Search for the cell housing the specified text and yield its (x, y) center coordinate. 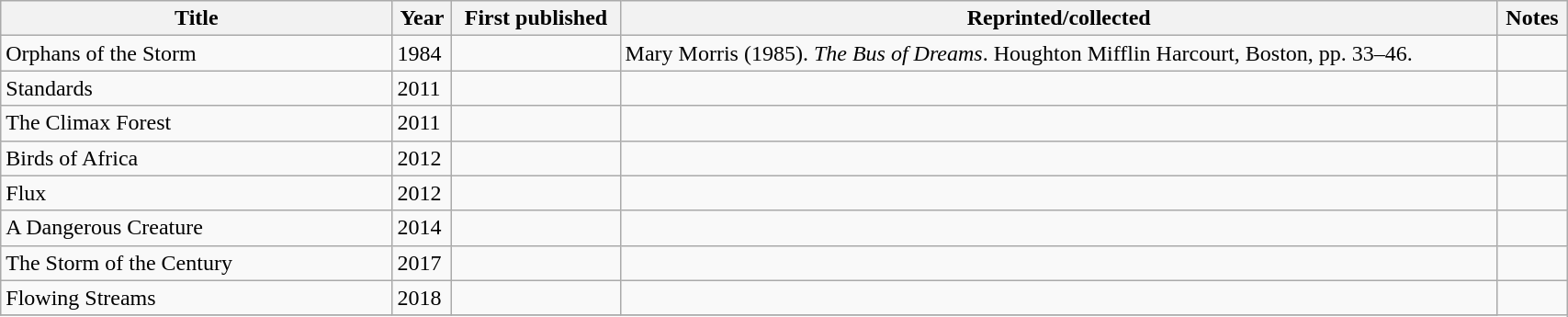
A Dangerous Creature (197, 228)
First published (536, 18)
2017 (423, 263)
Flux (197, 193)
Mary Morris (1985). The Bus of Dreams. Houghton Mifflin Harcourt, Boston, pp. 33–46. (1058, 53)
The Storm of the Century (197, 263)
Birds of Africa (197, 158)
Notes (1532, 18)
1984 (423, 53)
Orphans of the Storm (197, 53)
Year (423, 18)
Standards (197, 88)
Flowing Streams (197, 298)
Title (197, 18)
Reprinted/collected (1058, 18)
The Climax Forest (197, 123)
2014 (423, 228)
2018 (423, 298)
